Locate the cell with the specified text and output its [x, y] center coordinate. 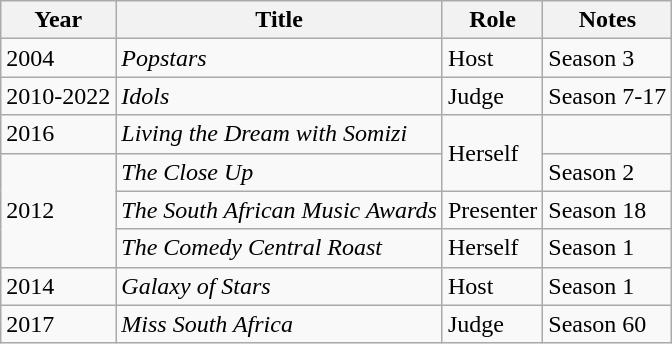
Title [280, 20]
Season 2 [608, 172]
Notes [608, 20]
2004 [58, 58]
2012 [58, 210]
The Close Up [280, 172]
2017 [58, 324]
Galaxy of Stars [280, 286]
Year [58, 20]
2010-2022 [58, 96]
Idols [280, 96]
Season 3 [608, 58]
Season 18 [608, 210]
Season 60 [608, 324]
The South African Music Awards [280, 210]
The Comedy Central Roast [280, 248]
Living the Dream with Somizi [280, 134]
2014 [58, 286]
2016 [58, 134]
Role [492, 20]
Season 7-17 [608, 96]
Popstars [280, 58]
Presenter [492, 210]
Miss South Africa [280, 324]
